Return [x, y] of the center of cell containing provided text 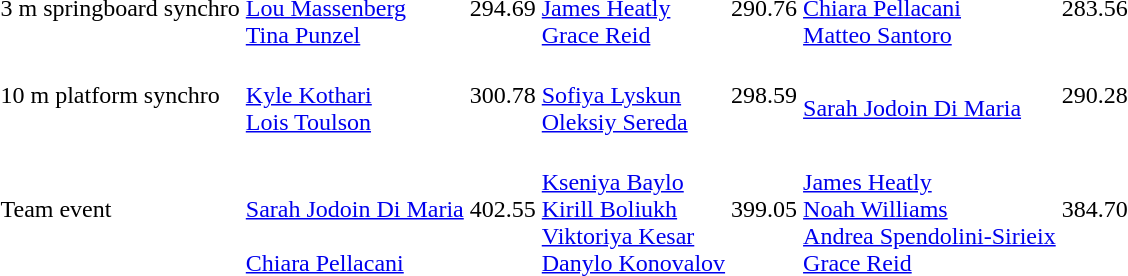
Sarah Jodoin Di Maria [930, 95]
298.59 [764, 95]
300.78 [502, 95]
Sofiya LyskunOleksiy Sereda [633, 95]
Kyle KothariLois Toulson [354, 95]
